Pinpoint the cell where the given text exists, returning its (X, Y) midpoint coordinate. 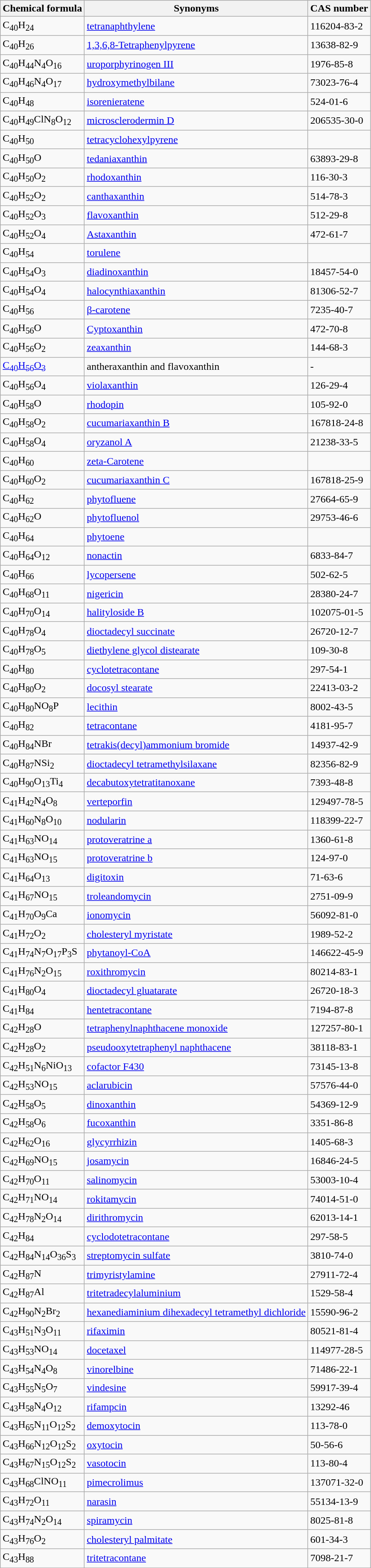
dirithromycin (196, 1217)
aclarubicin (196, 1085)
glycyrrhizin (196, 1142)
rokitamycin (196, 1199)
C40H70O14 (43, 612)
cyclotetracontane (196, 669)
hexanediaminium dihexadecyl tetramethyl dichloride (196, 1312)
63893-29-8 (339, 158)
502-62-5 (339, 575)
nonactin (196, 555)
C42H58O5 (43, 1104)
6833-84-7 (339, 555)
C40H52O3 (43, 215)
Chemical formula (43, 9)
tedaniaxanthin (196, 158)
C40H60 (43, 461)
54369-12-9 (339, 1104)
C40H58O (43, 404)
C43H72O11 (43, 1501)
7393-48-8 (339, 783)
C40H68O11 (43, 593)
C43H68ClNO11 (43, 1482)
protoveratrine b (196, 858)
C43H88 (43, 1558)
Cyptoxanthin (196, 328)
C40H48 (43, 102)
vindesine (196, 1388)
124-97-0 (339, 858)
C41H67NO15 (43, 896)
3351-86-8 (339, 1123)
C40H80 (43, 669)
docosyl stearate (196, 688)
C40H66 (43, 575)
dioctadecyl succinate (196, 631)
C43H65N11O12S2 (43, 1426)
C43H67N15O12S2 (43, 1463)
josamycin (196, 1161)
512-29-8 (339, 215)
4181-95-7 (339, 726)
C42H87N (43, 1275)
57576-44-0 (339, 1085)
dioctadecyl tetramethylsilaxane (196, 764)
1405-68-3 (339, 1142)
80521-81-4 (339, 1331)
3810-74-0 (339, 1255)
- (339, 366)
oryzanol A (196, 442)
antheraxanthin and flavoxanthin (196, 366)
C42H84N14O36S3 (43, 1255)
472-61-7 (339, 234)
vinorelbine (196, 1369)
ionomycin (196, 915)
roxithromycin (196, 972)
tetranaphthylene (196, 26)
116-30-3 (339, 177)
8025-81-8 (339, 1520)
137071-32-0 (339, 1482)
C41H74N7O17P3S (43, 953)
297-54-1 (339, 669)
113-80-4 (339, 1463)
C42H28O2 (43, 1047)
C42H84 (43, 1237)
hentetracontane (196, 1010)
pimecrolimus (196, 1482)
rifaximin (196, 1331)
violaxanthin (196, 385)
diadinoxanthin (196, 272)
Synonyms (196, 9)
C40H50O2 (43, 177)
71-63-6 (339, 877)
13638-82-9 (339, 45)
206535-30-0 (339, 121)
spiramycin (196, 1520)
297-58-5 (339, 1237)
126-29-4 (339, 385)
hydroxymethylbilane (196, 83)
7194-87-8 (339, 1010)
102075-01-5 (339, 612)
cucumariaxanthin B (196, 423)
C43H51N3O11 (43, 1331)
phytoene (196, 537)
62013-14-1 (339, 1217)
C40H64 (43, 537)
β-carotene (196, 310)
C40H26 (43, 45)
55134-13-9 (339, 1501)
demoxytocin (196, 1426)
C40H49ClN8O12 (43, 121)
CAS number (339, 9)
protoveratrine a (196, 839)
halityloside B (196, 612)
rhodoxanthin (196, 177)
C40H56O (43, 328)
C40H50O (43, 158)
C43H58N4O12 (43, 1407)
C40H24 (43, 26)
tetrakis(decyl)ammonium bromide (196, 745)
halocynthiaxanthin (196, 291)
59917-39-4 (339, 1388)
1,3,6,8-Tetraphenylpyrene (196, 45)
73145-13-8 (339, 1066)
vasotocin (196, 1463)
C41H63NO14 (43, 839)
tritetradecylaluminium (196, 1293)
113-78-0 (339, 1426)
cyclodotetracontane (196, 1237)
C41H63NO15 (43, 858)
C40H60O2 (43, 480)
14937-42-9 (339, 745)
C41H76N2O15 (43, 972)
56092-81-0 (339, 915)
phytanoyl-CoA (196, 953)
cholesteryl palmitate (196, 1539)
C41H42N4O8 (43, 801)
29753-46-6 (339, 518)
tritetracontane (196, 1558)
streptomycin sulfate (196, 1255)
C41H84 (43, 1010)
80214-83-1 (339, 972)
27911-72-4 (339, 1275)
phytofluene (196, 499)
C42H87Al (43, 1293)
144-68-3 (339, 348)
tetraphenylnaphthacene monoxide (196, 1028)
C42H78N2O14 (43, 1217)
524-01-6 (339, 102)
digitoxin (196, 877)
C41H70O9Ca (43, 915)
C42H53NO15 (43, 1085)
C41H80O4 (43, 990)
71486-22-1 (339, 1369)
cofactor F430 (196, 1066)
C40H80O2 (43, 688)
7235-40-7 (339, 310)
C42H28O (43, 1028)
C40H56O3 (43, 366)
514-78-3 (339, 196)
C40H56O4 (43, 385)
oxytocin (196, 1445)
torulene (196, 253)
flavoxanthin (196, 215)
1360-61-8 (339, 839)
C40H56O2 (43, 348)
dioctadecyl gluatarate (196, 990)
105-92-0 (339, 404)
C43H74N2O14 (43, 1520)
nigericin (196, 593)
118399-22-7 (339, 820)
docetaxel (196, 1350)
C42H58O6 (43, 1123)
53003-10-4 (339, 1180)
C40H82 (43, 726)
C43H66N12O12S2 (43, 1445)
C40H87NSi2 (43, 764)
diethylene glycol distearate (196, 650)
16846-24-5 (339, 1161)
C42H51N6NiO13 (43, 1066)
troleandomycin (196, 896)
15590-96-2 (339, 1312)
472-70-8 (339, 328)
C40H62 (43, 499)
1976-85-8 (339, 64)
phytofluenol (196, 518)
26720-18-3 (339, 990)
73023-76-4 (339, 83)
decabutoxytetratitanoxane (196, 783)
C42H62O16 (43, 1142)
129497-78-5 (339, 801)
C43H76O2 (43, 1539)
C40H78O4 (43, 631)
C40H54 (43, 253)
1529-58-4 (339, 1293)
21238-33-5 (339, 442)
38118-83-1 (339, 1047)
C40H64O12 (43, 555)
C40H78O5 (43, 650)
C43H55N5O7 (43, 1388)
22413-03-2 (339, 688)
601-34-3 (339, 1539)
167818-25-9 (339, 480)
C43H54N4O8 (43, 1369)
narasin (196, 1501)
C40H58O4 (43, 442)
C40H52O2 (43, 196)
C40H52O4 (43, 234)
146622-45-9 (339, 953)
C40H80NO8P (43, 707)
rifampcin (196, 1407)
C41H64O13 (43, 877)
50-56-6 (339, 1445)
lecithin (196, 707)
C40H58O2 (43, 423)
Astaxanthin (196, 234)
lycopersene (196, 575)
C42H69NO15 (43, 1161)
74014-51-0 (339, 1199)
zeta-Carotene (196, 461)
microsclerodermin D (196, 121)
13292-46 (339, 1407)
C40H84NBr (43, 745)
18457-54-0 (339, 272)
127257-80-1 (339, 1028)
8002-43-5 (339, 707)
C40H46N4O17 (43, 83)
C40H44N4O16 (43, 64)
verteporfin (196, 801)
pseudooxytetraphenyl naphthacene (196, 1047)
cholesteryl myristate (196, 934)
C42H70O11 (43, 1180)
7098-21-7 (339, 1558)
tetracontane (196, 726)
109-30-8 (339, 650)
167818-24-8 (339, 423)
rhodopin (196, 404)
C40H50 (43, 139)
C41H60N8O10 (43, 820)
nodularin (196, 820)
116204-83-2 (339, 26)
C40H90O13Ti4 (43, 783)
isorenieratene (196, 102)
dinoxanthin (196, 1104)
C40H54O4 (43, 291)
2751-09-9 (339, 896)
C43H53NO14 (43, 1350)
canthaxanthin (196, 196)
C42H71NO14 (43, 1199)
1989-52-2 (339, 934)
26720-12-7 (339, 631)
27664-65-9 (339, 499)
C40H54O3 (43, 272)
uroporphyrinogen III (196, 64)
82356-82-9 (339, 764)
C42H90N2Br2 (43, 1312)
114977-28-5 (339, 1350)
zeaxanthin (196, 348)
tetracyclohexylpyrene (196, 139)
28380-24-7 (339, 593)
C41H72O2 (43, 934)
cucumariaxanthin C (196, 480)
C40H56 (43, 310)
salinomycin (196, 1180)
81306-52-7 (339, 291)
fucoxanthin (196, 1123)
C40H62O (43, 518)
trimyristylamine (196, 1275)
